From the cell containing the given text, extract its center point as [X, Y] coordinate. 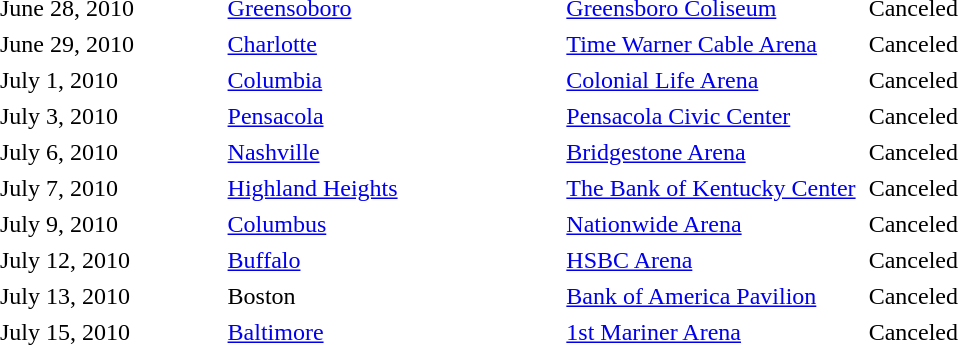
Nashville [393, 152]
Columbia [393, 80]
Bank of America Pavilion [712, 296]
Columbus [393, 224]
Pensacola [393, 116]
Nationwide Arena [712, 224]
The Bank of Kentucky Center [712, 188]
Boston [393, 296]
Bridgestone Arena [712, 152]
Time Warner Cable Arena [712, 44]
Colonial Life Arena [712, 80]
Highland Heights [393, 188]
Buffalo [393, 260]
Charlotte [393, 44]
Pensacola Civic Center [712, 116]
HSBC Arena [712, 260]
